Output the (X, Y) coordinate of the center of the cell containing the given text.  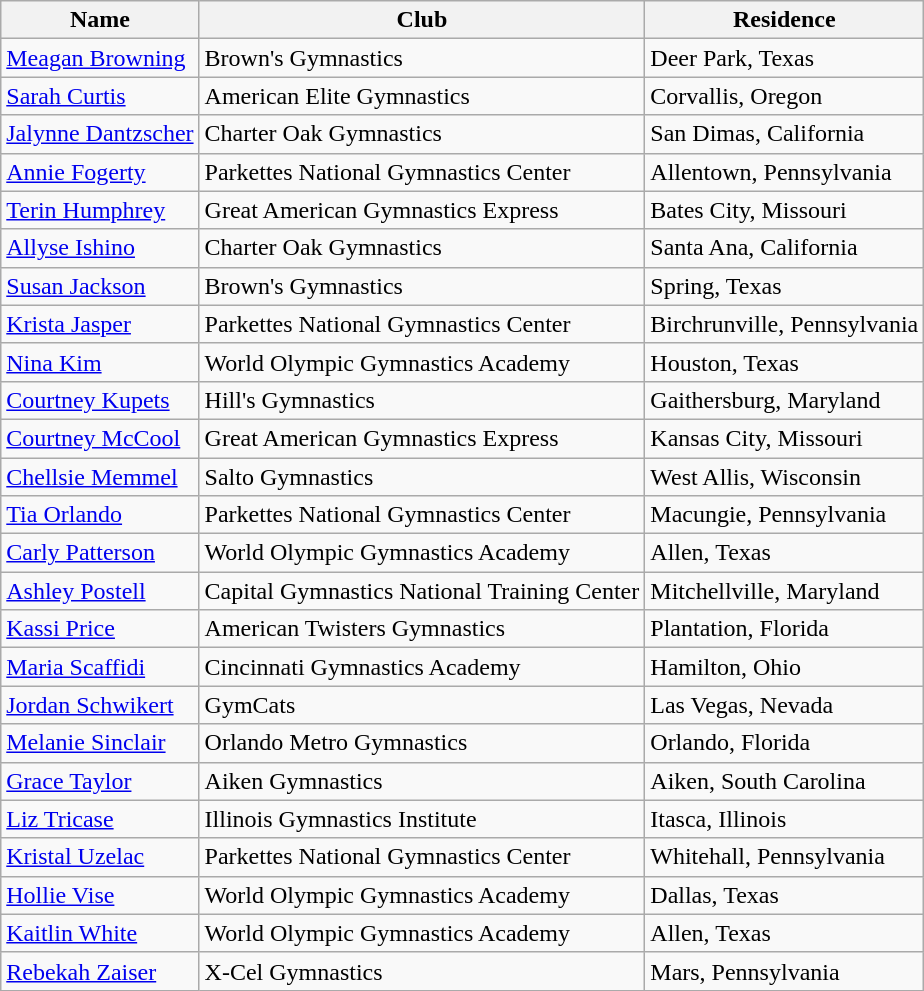
Club (422, 20)
Annie Fogerty (100, 172)
Dallas, Texas (784, 895)
Krista Jasper (100, 324)
Nina Kim (100, 362)
Terin Humphrey (100, 210)
Macungie, Pennsylvania (784, 515)
Capital Gymnastics National Training Center (422, 591)
Spring, Texas (784, 286)
Mitchellville, Maryland (784, 591)
Bates City, Missouri (784, 210)
Santa Ana, California (784, 248)
Whitehall, Pennsylvania (784, 857)
Mars, Pennsylvania (784, 971)
Orlando Metro Gymnastics (422, 743)
Susan Jackson (100, 286)
Courtney Kupets (100, 400)
Hill's Gymnastics (422, 400)
Orlando, Florida (784, 743)
Jalynne Dantzscher (100, 134)
Allentown, Pennsylvania (784, 172)
Tia Orlando (100, 515)
Sarah Curtis (100, 96)
Kassi Price (100, 629)
Residence (784, 20)
Rebekah Zaiser (100, 971)
American Twisters Gymnastics (422, 629)
Courtney McCool (100, 438)
Birchrunville, Pennsylvania (784, 324)
Houston, Texas (784, 362)
Illinois Gymnastics Institute (422, 819)
Ashley Postell (100, 591)
Las Vegas, Nevada (784, 705)
Carly Patterson (100, 553)
Melanie Sinclair (100, 743)
Hamilton, Ohio (784, 667)
Aiken Gymnastics (422, 781)
American Elite Gymnastics (422, 96)
Deer Park, Texas (784, 58)
Itasca, Illinois (784, 819)
Chellsie Memmel (100, 477)
Salto Gymnastics (422, 477)
Kristal Uzelac (100, 857)
Grace Taylor (100, 781)
Kaitlin White (100, 933)
Plantation, Florida (784, 629)
Hollie Vise (100, 895)
Meagan Browning (100, 58)
X-Cel Gymnastics (422, 971)
GymCats (422, 705)
Aiken, South Carolina (784, 781)
Liz Tricase (100, 819)
Jordan Schwikert (100, 705)
Maria Scaffidi (100, 667)
Gaithersburg, Maryland (784, 400)
Allyse Ishino (100, 248)
West Allis, Wisconsin (784, 477)
Corvallis, Oregon (784, 96)
Name (100, 20)
Cincinnati Gymnastics Academy (422, 667)
Kansas City, Missouri (784, 438)
San Dimas, California (784, 134)
